Find where the given text appears and provide that cell's center as [X, Y] coordinate. 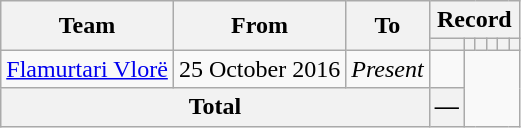
Total [215, 107]
Record [474, 20]
25 October 2016 [259, 69]
Team [88, 26]
— [446, 107]
Present [388, 69]
Flamurtari Vlorë [88, 69]
From [259, 26]
To [388, 26]
